Identify which cell holds the provided text, then report its (X, Y) central coordinate. 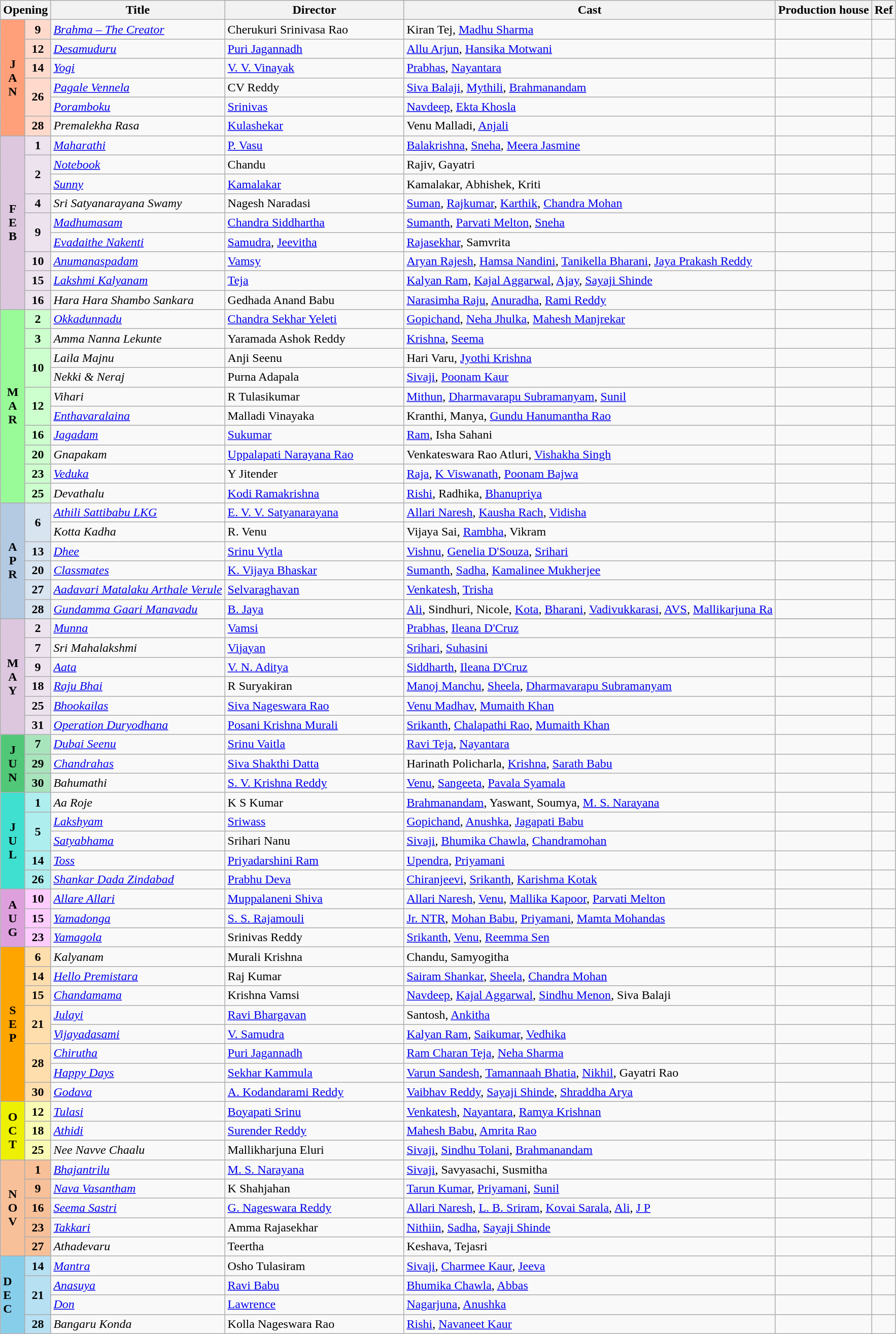
Boyapati Srinu (315, 1111)
Chandra Sekhar Yeleti (315, 319)
Kalyanam (138, 957)
Rajiv, Gayatri (590, 164)
Priyadarshini Ram (315, 860)
Ravi Babu (315, 1285)
Uppalapati Narayana Rao (315, 454)
Teertha (315, 1247)
Mallikharjuna Eluri (315, 1150)
K Shahjahan (315, 1189)
Laila Majnu (138, 358)
4 (38, 203)
Lakshmi Kalyanam (138, 281)
Srikanth, Chalapathi Rao, Mumaith Khan (590, 725)
Amma Rajasekhar (315, 1227)
Bhumika Chawla, Abbas (590, 1285)
MAR (13, 406)
Nee Navve Chaalu (138, 1150)
S. V. Krishna Reddy (315, 783)
Julayi (138, 1015)
Dhee (138, 551)
31 (38, 725)
Chiranjeevi, Srikanth, Karishma Kotak (590, 880)
Gopichand, Neha Jhulka, Mahesh Manjrekar (590, 319)
Prabhas, Nayantara (590, 68)
Selvaraghavan (315, 590)
Siddharth, Ileana D'Cruz (590, 667)
Sriwass (315, 821)
Sunny (138, 184)
Y Jitender (315, 474)
Raju Bhai (138, 686)
Varun Sandesh, Tamannaah Bhatia, Nikhil, Gayatri Rao (590, 1073)
Tarun Kumar, Priyamani, Sunil (590, 1189)
Allari Naresh, L. B. Sriram, Kovai Sarala, Ali, J P (590, 1208)
Osho Tulasiram (315, 1266)
Krishna, Seema (590, 339)
Chandrahas (138, 763)
Satyabhama (138, 841)
V. Samudra (315, 1034)
Mahesh Babu, Amrita Rao (590, 1130)
Kalyan Ram, Saikumar, Vedhika (590, 1034)
Bahumathi (138, 783)
Prabhu Deva (315, 880)
Siva Nageswara Rao (315, 706)
Nava Vasantham (138, 1189)
Desamuduru (138, 49)
Yogi (138, 68)
Kolla Nageswara Rao (315, 1324)
Ravi Bhargavan (315, 1015)
Venkateswara Rao Atluri, Vishakha Singh (590, 454)
Opening (25, 10)
Sumanth, Parvati Melton, Sneha (590, 222)
Yamadonga (138, 918)
Vijayadasami (138, 1034)
Mantra (138, 1266)
Bhookailas (138, 706)
Poramboku (138, 107)
Sivaji, Sindhu Tolani, Brahmanandam (590, 1150)
Anasuya (138, 1285)
Cherukuri Srinivasa Rao (315, 29)
Chirutha (138, 1053)
Athidi (138, 1130)
Notebook (138, 164)
Rishi, Radhika, Bhanupriya (590, 493)
Sivaji, Charmee Kaur, Jeeva (590, 1266)
Venkatesh, Nayantara, Ramya Krishnan (590, 1111)
Venkatesh, Trisha (590, 590)
Ravi Teja, Nayantara (590, 744)
Bangaru Konda (138, 1324)
Nithiin, Sadha, Sayaji Shinde (590, 1227)
Hara Hara Shambo Sankara (138, 300)
Classmates (138, 571)
Siva Shakthi Datta (315, 763)
Rishi, Navaneet Kaur (590, 1324)
Manoj Manchu, Sheela, Dharmavarapu Subramanyam (590, 686)
APR (13, 560)
Tulasi (138, 1111)
Premalekha Rasa (138, 126)
Santosh, Ankitha (590, 1015)
Muppalaneni Shiva (315, 899)
Navdeep, Kajal Aggarwal, Sindhu Menon, Siva Balaji (590, 995)
Srinu Vytla (315, 551)
FEB (13, 222)
K S Kumar (315, 802)
Sukumar (315, 435)
Kamalakar (315, 184)
Takkari (138, 1227)
Venu Malladi, Anjali (590, 126)
Happy Days (138, 1073)
Seema Sastri (138, 1208)
Munna (138, 628)
Gundamma Gaari Manavadu (138, 609)
MAY (13, 677)
Devathalu (138, 493)
Surender Reddy (315, 1130)
29 (38, 763)
Vijayan (315, 648)
Okkadunnadu (138, 319)
Ram Charan Teja, Neha Sharma (590, 1053)
Veduka (138, 474)
CV Reddy (315, 87)
Toss (138, 860)
Murali Krishna (315, 957)
Sivaji, Bhumika Chawla, Chandramohan (590, 841)
Lawrence (315, 1305)
Title (138, 10)
Krishna Vamsi (315, 995)
Srinu Vaitla (315, 744)
Vamsi (315, 628)
Siva Balaji, Mythili, Brahmanandam (590, 87)
Evadaithe Nakenti (138, 242)
5 (38, 831)
Shankar Dada Zindabad (138, 880)
Jr. NTR, Mohan Babu, Priyamani, Mamta Mohandas (590, 918)
Yaramada Ashok Reddy (315, 339)
Brahma – The Creator (138, 29)
Sivaji, Poonam Kaur (590, 377)
Samudra, Jeevitha (315, 242)
Maharathi (138, 145)
R. Venu (315, 531)
Venu, Sangeeta, Pavala Syamala (590, 783)
Anji Seenu (315, 358)
Kiran Tej, Madhu Sharma (590, 29)
JUN (13, 763)
Purna Adapala (315, 377)
V. V. Vinayak (315, 68)
Rajasekhar, Samvrita (590, 242)
Kodi Ramakrishna (315, 493)
Aata (138, 667)
Cast (590, 10)
Ref (884, 10)
Sri Mahalakshmi (138, 648)
Prabhas, Ileana D'Cruz (590, 628)
Godava (138, 1092)
Nekki & Neraj (138, 377)
Mithun, Dharmavarapu Subramanyam, Sunil (590, 396)
Hari Varu, Jyothi Krishna (590, 358)
AUG (13, 918)
Yamagola (138, 938)
Keshava, Tejasri (590, 1247)
Director (315, 10)
Allari Naresh, Venu, Mallika Kapoor, Parvati Melton (590, 899)
S. S. Rajamouli (315, 918)
Teja (315, 281)
Posani Krishna Murali (315, 725)
Ram, Isha Sahani (590, 435)
V. N. Aditya (315, 667)
Aryan Rajesh, Hamsa Nandini, Tanikella Bharani, Jaya Prakash Reddy (590, 261)
Venu Madhav, Mumaith Khan (590, 706)
Vishnu, Genelia D'Souza, Srihari (590, 551)
Allari Naresh, Kausha Rach, Vidisha (590, 512)
Kranthi, Manya, Gundu Hanumantha Rao (590, 416)
Raja, K Viswanath, Poonam Bajwa (590, 474)
Sekhar Kammula (315, 1073)
R Suryakiran (315, 686)
Sairam Shankar, Sheela, Chandra Mohan (590, 976)
Srihari, Suhasini (590, 648)
R Tulasikumar (315, 396)
Don (138, 1305)
Gnapakam (138, 454)
NOV (13, 1208)
Nagarjuna, Anushka (590, 1305)
Narasimha Raju, Anuradha, Rami Reddy (590, 300)
Sri Satyanarayana Swamy (138, 203)
Production house (823, 10)
Raj Kumar (315, 976)
Bhajantrilu (138, 1169)
Athadevaru (138, 1247)
Vihari (138, 396)
Aa Roje (138, 802)
Chandu (315, 164)
Sumanth, Sadha, Kamalinee Mukherjee (590, 571)
Nagesh Naradasi (315, 203)
3 (38, 339)
OCT (13, 1130)
Allare Allari (138, 899)
JUL (13, 841)
Chandu, Samyogitha (590, 957)
E. V. V. Satyanarayana (315, 512)
Malladi Vinayaka (315, 416)
Anumanaspadam (138, 261)
Balakrishna, Sneha, Meera Jasmine (590, 145)
Upendra, Priyamani (590, 860)
Vaibhav Reddy, Sayaji Shinde, Shraddha Arya (590, 1092)
Operation Duryodhana (138, 725)
Enthavaralaina (138, 416)
Athili Sattibabu LKG (138, 512)
Chandamama (138, 995)
Vamsy (315, 261)
Navdeep, Ekta Khosla (590, 107)
Aadavari Matalaku Arthale Verule (138, 590)
JAN (13, 78)
Jagadam (138, 435)
Gedhada Anand Babu (315, 300)
A. Kodandarami Reddy (315, 1092)
Kulashekar (315, 126)
Srikanth, Venu, Reemma Sen (590, 938)
Madhumasam (138, 222)
B. Jaya (315, 609)
P. Vasu (315, 145)
Kamalakar, Abhishek, Kriti (590, 184)
SEP (13, 1024)
Suman, Rajkumar, Karthik, Chandra Mohan (590, 203)
Srinivas Reddy (315, 938)
Allu Arjun, Hansika Motwani (590, 49)
Dubai Seenu (138, 744)
Sivaji, Savyasachi, Susmitha (590, 1169)
Kalyan Ram, Kajal Aggarwal, Ajay, Sayaji Shinde (590, 281)
Harinath Policharla, Krishna, Sarath Babu (590, 763)
Lakshyam (138, 821)
Brahmanandam, Yaswant, Soumya, M. S. Narayana (590, 802)
Hello Premistara (138, 976)
Amma Nanna Lekunte (138, 339)
DEC (13, 1295)
Gopichand, Anushka, Jagapati Babu (590, 821)
Kotta Kadha (138, 531)
Srihari Nanu (315, 841)
M. S. Narayana (315, 1169)
Srinivas (315, 107)
13 (38, 551)
G. Nageswara Reddy (315, 1208)
Pagale Vennela (138, 87)
K. Vijaya Bhaskar (315, 571)
Chandra Siddhartha (315, 222)
Vijaya Sai, Rambha, Vikram (590, 531)
Ali, Sindhuri, Nicole, Kota, Bharani, Vadivukkarasi, AVS, Mallikarjuna Ra (590, 609)
